Capture the cell that displays the provided text and extract its (x, y) central coordinate. 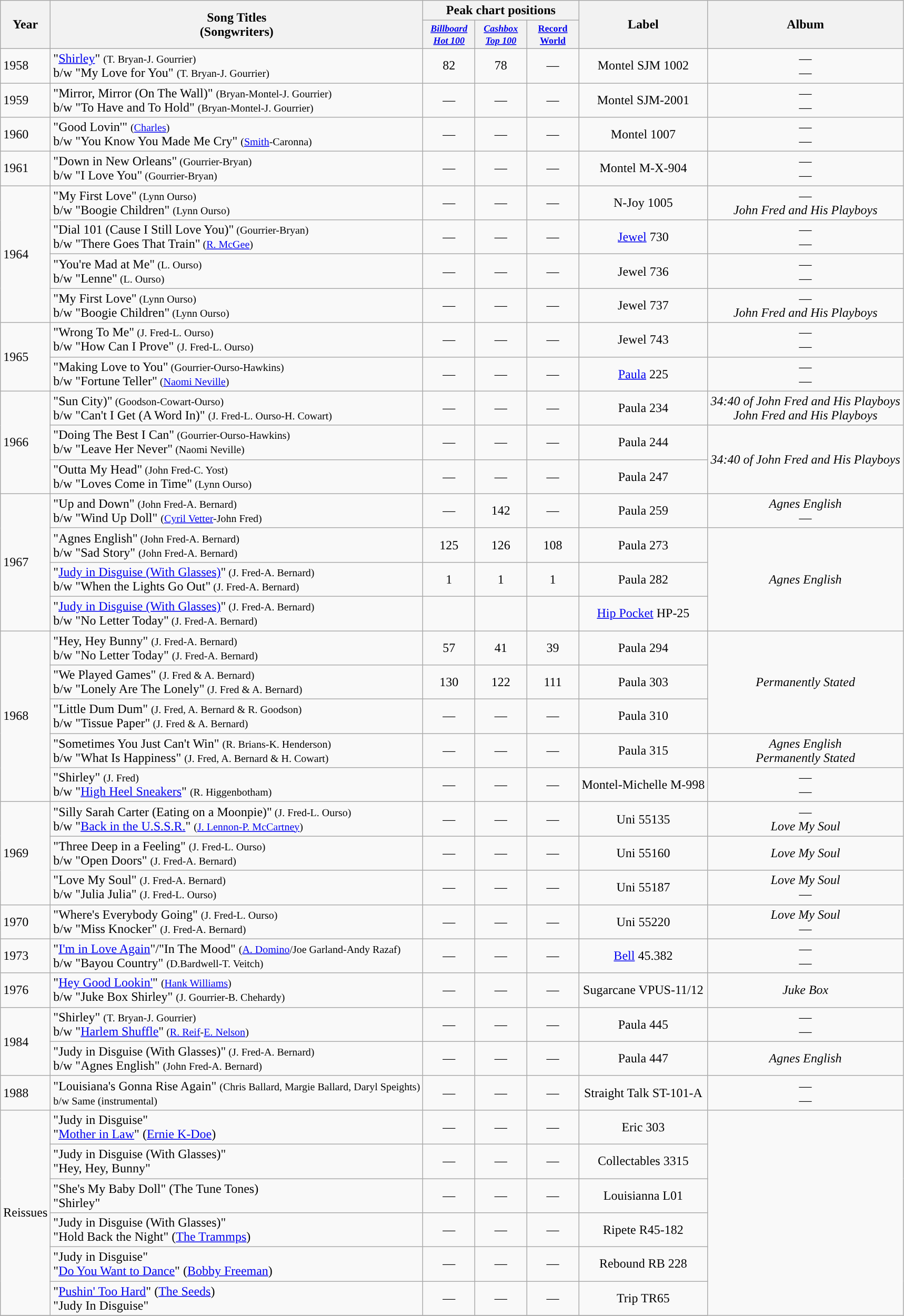
Rebound RB 228 (643, 1264)
Jewel 730 (643, 237)
1967 (25, 562)
"Judy in Disguise (With Glasses)" (J. Fred-A. Bernard)b/w "No Letter Today" (J. Fred-A. Bernard) (237, 614)
Year (25, 25)
Agnes EnglishPermanently Stated (805, 750)
Paula 234 (643, 408)
Uni 55160 (643, 853)
Billboard Hot 100 (449, 35)
125 (449, 545)
1959 (25, 100)
Paula 244 (643, 442)
130 (449, 682)
Permanently Stated (805, 682)
1984 (25, 1041)
Cashbox Top 100 (501, 35)
1965 (25, 357)
Album (805, 25)
Straight Talk ST-101-A (643, 1092)
1973 (25, 956)
Paula 247 (643, 477)
Paula 445 (643, 1024)
78 (501, 65)
Eric 303 (643, 1127)
142 (501, 510)
122 (501, 682)
Agnes English— (805, 510)
Paula 315 (643, 750)
Paula 259 (643, 510)
Love My Soul (805, 853)
"Wrong To Me" (J. Fred-L. Ourso)b/w "How Can I Prove" (J. Fred-L. Ourso) (237, 340)
"Three Deep in a Feeling" (J. Fred-L. Ourso) b/w "Open Doors" (J. Fred-A. Bernard) (237, 853)
"Up and Down" (John Fred-A. Bernard)b/w "Wind Up Doll" (Cyril Vetter-John Fred) (237, 510)
Montel 1007 (643, 135)
"Hey, Hey Bunny" (J. Fred-A. Bernard)b/w "No Letter Today" (J. Fred-A. Bernard) (237, 648)
Jewel 736 (643, 272)
"Making Love to You" (Gourrier-Ourso-Hawkins)b/w "Fortune Teller" (Naomi Neville) (237, 374)
126 (501, 545)
1988 (25, 1092)
1964 (25, 254)
Paula 310 (643, 717)
1960 (25, 135)
Montel SJM 1002 (643, 65)
"Good Lovin'" (Charles)b/w "You Know You Made Me Cry" (Smith-Caronna) (237, 135)
Paula 303 (643, 682)
Paula 294 (643, 648)
"Outta My Head" (John Fred-C. Yost)b/w "Loves Come in Time" (Lynn Ourso) (237, 477)
"Where's Everybody Going" (J. Fred-L. Ourso)b/w "Miss Knocker" (J. Fred-A. Bernard) (237, 922)
Montel SJM-2001 (643, 100)
"Shirley" (T. Bryan-J. Gourrier)b/w "My Love for You" (T. Bryan-J. Gourrier) (237, 65)
39 (553, 648)
"Love My Soul" (J. Fred-A. Bernard)b/w "Julia Julia" (J. Fred-L. Ourso) (237, 887)
"Mirror, Mirror (On The Wall)" (Bryan-Montel-J. Gourrier)b/w "To Have and To Hold" (Bryan-Montel-J. Gourrier) (237, 100)
"Doing The Best I Can" (Gourrier-Ourso-Hawkins)b/w "Leave Her Never" (Naomi Neville) (237, 442)
Montel-Michelle M-998 (643, 785)
Jewel 743 (643, 340)
57 (449, 648)
"Agnes English" (John Fred-A. Bernard)b/w "Sad Story" (John Fred-A. Bernard) (237, 545)
1970 (25, 922)
Ripete R45-182 (643, 1230)
108 (553, 545)
N-Joy 1005 (643, 203)
1958 (25, 65)
Song Titles(Songwriters) (237, 25)
Collectables 3315 (643, 1161)
1966 (25, 442)
Uni 55135 (643, 819)
"Sun City)" (Goodson-Cowart-Ourso)b/w "Can't I Get (A Word In)" (J. Fred-L. Ourso-H. Cowart) (237, 408)
1976 (25, 990)
Paula 273 (643, 545)
"Judy in Disguise""Mother in Law" (Ernie K-Doe) (237, 1127)
34:40 of John Fred and His PlayboysJohn Fred and His Playboys (805, 408)
"Shirley" (J. Fred)b/w "High Heel Sneakers" (R. Higgenbotham) (237, 785)
82 (449, 65)
"Hey Good Lookin'" (Hank Williams)b/w "Juke Box Shirley" (J. Gourrier-B. Chehardy) (237, 990)
"Sometimes You Just Can't Win" (R. Brians-K. Henderson)b/w "What Is Happiness" (J. Fred, A. Bernard & H. Cowart) (237, 750)
"Shirley" (T. Bryan-J. Gourrier)b/w "Harlem Shuffle" (R. Reif-E. Nelson) (237, 1024)
"We Played Games" (J. Fred & A. Bernard)b/w "Lonely Are The Lonely" (J. Fred & A. Bernard) (237, 682)
Montel M-X-904 (643, 168)
"Little Dum Dum" (J. Fred, A. Bernard & R. Goodson)b/w "Tissue Paper" (J. Fred & A. Bernard) (237, 717)
34:40 of John Fred and His Playboys (805, 459)
Bell 45.382 (643, 956)
Juke Box (805, 990)
"She's My Baby Doll" (The Tune Tones)"Shirley" (237, 1196)
"You're Mad at Me" (L. Ourso)b/w "Lenne" (L. Ourso) (237, 272)
Reissues (25, 1212)
"Louisiana's Gonna Rise Again" (Chris Ballard, Margie Ballard, Daryl Speights)b/w Same (instrumental) (237, 1092)
Paula 447 (643, 1059)
"Judy in Disguise (With Glasses)""Hey, Hey, Bunny" (237, 1161)
Record World (553, 35)
Hip Pocket HP-25 (643, 614)
"Judy in Disguise""Do You Want to Dance" (Bobby Freeman) (237, 1264)
"Down in New Orleans" (Gourrier-Bryan)b/w "I Love You" (Gourrier-Bryan) (237, 168)
Uni 55220 (643, 922)
1961 (25, 168)
1969 (25, 853)
Louisianna L01 (643, 1196)
41 (501, 648)
Trip TR65 (643, 1299)
"Judy in Disguise (With Glasses)" (J. Fred-A. Bernard)b/w "Agnes English" (John Fred-A. Bernard) (237, 1059)
"Dial 101 (Cause I Still Love You)" (Gourrier-Bryan)b/w "There Goes That Train" (R. McGee) (237, 237)
Label (643, 25)
1968 (25, 717)
Paula 225 (643, 374)
"Pushin' Too Hard" (The Seeds)"Judy In Disguise" (237, 1299)
Paula 282 (643, 579)
Uni 55187 (643, 887)
"Judy in Disguise (With Glasses)" (J. Fred-A. Bernard)b/w "When the Lights Go Out" (J. Fred-A. Bernard) (237, 579)
Sugarcane VPUS-11/12 (643, 990)
—Love My Soul (805, 819)
Peak chart positions (501, 11)
"Judy in Disguise (With Glasses)""Hold Back the Night" (The Trammps) (237, 1230)
"I'm in Love Again"/"In The Mood" (A. Domino/Joe Garland-Andy Razaf)b/w "Bayou Country" (D.Bardwell-T. Veitch) (237, 956)
"Silly Sarah Carter (Eating on a Moonpie)" (J. Fred-L. Ourso)b/w "Back in the U.S.S.R." (J. Lennon-P. McCartney) (237, 819)
Jewel 737 (643, 305)
111 (553, 682)
